From the cell containing the given text, extract its center point as (x, y) coordinate. 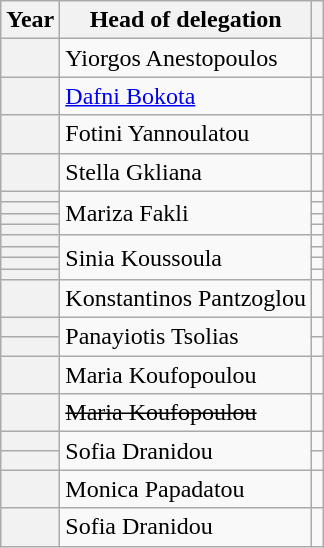
Yiorgos Anestopoulos (186, 58)
Monica Papadatou (186, 489)
Panayiotis Tsolias (186, 337)
Fotini Yannoulatou (186, 134)
Sinia Koussoula (186, 257)
Konstantinos Pantzoglou (186, 299)
Dafni Bokota (186, 96)
Year (30, 20)
Mariza Fakli (186, 213)
Head of delegation (186, 20)
Stella Gkliana (186, 172)
